Find where the given text appears and provide that cell's center as [X, Y] coordinate. 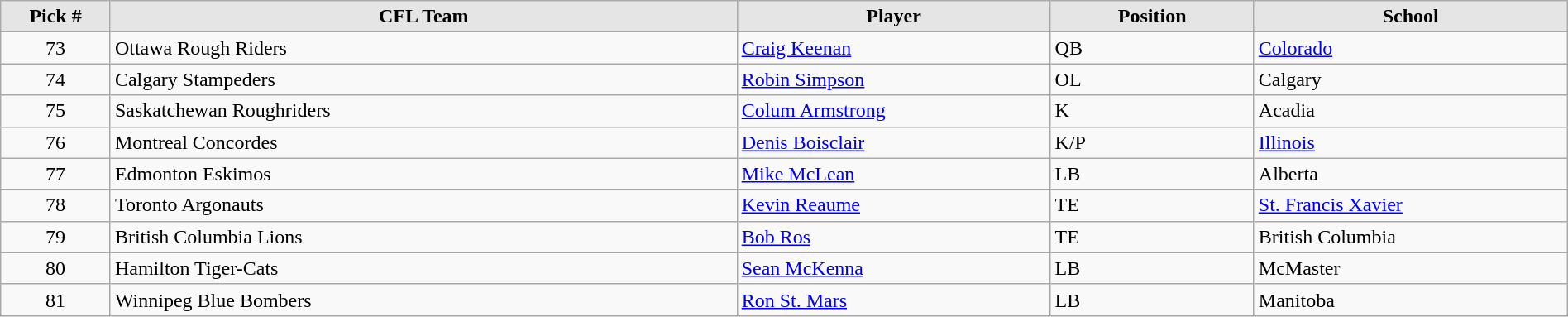
73 [56, 48]
Alberta [1411, 174]
McMaster [1411, 268]
81 [56, 300]
QB [1152, 48]
Saskatchewan Roughriders [423, 111]
74 [56, 79]
British Columbia Lions [423, 237]
Pick # [56, 17]
Ron St. Mars [893, 300]
Player [893, 17]
80 [56, 268]
Position [1152, 17]
Colorado [1411, 48]
Denis Boisclair [893, 142]
79 [56, 237]
76 [56, 142]
Mike McLean [893, 174]
School [1411, 17]
Robin Simpson [893, 79]
Acadia [1411, 111]
K [1152, 111]
CFL Team [423, 17]
Bob Ros [893, 237]
77 [56, 174]
Edmonton Eskimos [423, 174]
Calgary Stampeders [423, 79]
Calgary [1411, 79]
Winnipeg Blue Bombers [423, 300]
Sean McKenna [893, 268]
Montreal Concordes [423, 142]
Toronto Argonauts [423, 205]
Colum Armstrong [893, 111]
Ottawa Rough Riders [423, 48]
OL [1152, 79]
Manitoba [1411, 300]
Craig Keenan [893, 48]
British Columbia [1411, 237]
78 [56, 205]
St. Francis Xavier [1411, 205]
Kevin Reaume [893, 205]
K/P [1152, 142]
Hamilton Tiger-Cats [423, 268]
Illinois [1411, 142]
75 [56, 111]
